Provide the [x, y] coordinate of the cell's center where the given text is located.  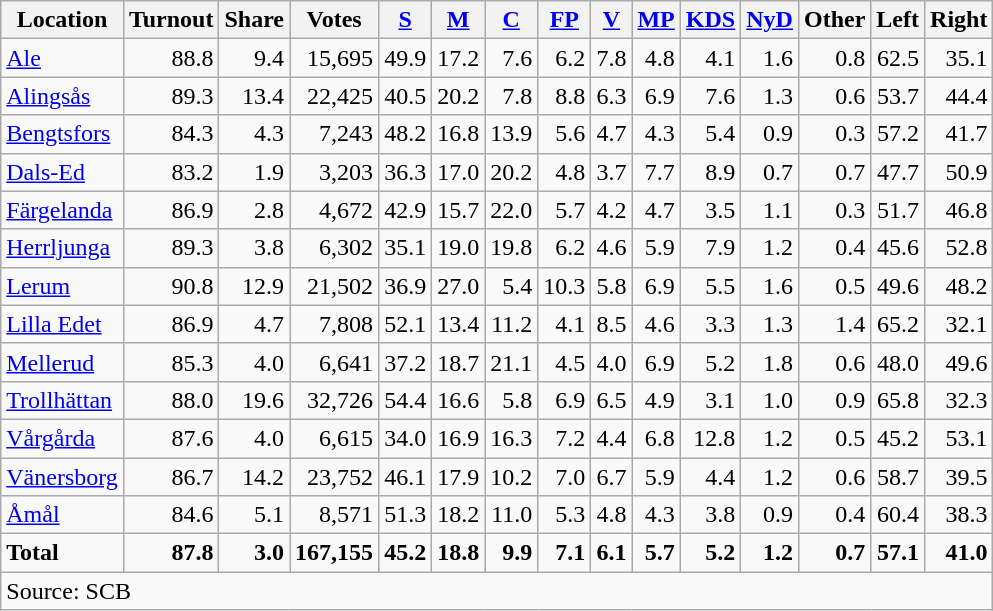
4.2 [612, 210]
Vårgårda [62, 438]
Färgelanda [62, 210]
84.3 [171, 134]
34.0 [406, 438]
6.3 [612, 96]
10.2 [512, 477]
16.3 [512, 438]
15.7 [458, 210]
Herrljunga [62, 248]
86.7 [171, 477]
40.5 [406, 96]
65.2 [898, 324]
3.1 [710, 400]
12.9 [254, 286]
5.6 [564, 134]
V [612, 20]
NyD [770, 20]
54.4 [406, 400]
Vänersborg [62, 477]
39.5 [959, 477]
47.7 [898, 172]
50.9 [959, 172]
49.9 [406, 58]
1.8 [770, 362]
22.0 [512, 210]
18.7 [458, 362]
16.6 [458, 400]
51.3 [406, 515]
21,502 [334, 286]
41.7 [959, 134]
6,641 [334, 362]
87.8 [171, 553]
83.2 [171, 172]
14.2 [254, 477]
KDS [710, 20]
4,672 [334, 210]
4.5 [564, 362]
36.3 [406, 172]
88.0 [171, 400]
36.9 [406, 286]
22,425 [334, 96]
C [512, 20]
1.1 [770, 210]
9.4 [254, 58]
62.5 [898, 58]
0.8 [834, 58]
Alingsås [62, 96]
42.9 [406, 210]
Trollhättan [62, 400]
65.8 [898, 400]
Mellerud [62, 362]
7,808 [334, 324]
16.9 [458, 438]
18.2 [458, 515]
Source: SCB [497, 591]
11.2 [512, 324]
3.3 [710, 324]
6.5 [612, 400]
167,155 [334, 553]
3.7 [612, 172]
32,726 [334, 400]
57.1 [898, 553]
4.9 [656, 400]
6.8 [656, 438]
21.1 [512, 362]
52.8 [959, 248]
41.0 [959, 553]
9.9 [512, 553]
6,302 [334, 248]
Turnout [171, 20]
11.0 [512, 515]
19.6 [254, 400]
5.3 [564, 515]
FP [564, 20]
7,243 [334, 134]
46.1 [406, 477]
17.9 [458, 477]
8.9 [710, 172]
Dals-Ed [62, 172]
53.7 [898, 96]
46.8 [959, 210]
8,571 [334, 515]
45.6 [898, 248]
MP [656, 20]
58.7 [898, 477]
Åmål [62, 515]
8.8 [564, 96]
3.5 [710, 210]
60.4 [898, 515]
Bengtsfors [62, 134]
Votes [334, 20]
Left [898, 20]
7.1 [564, 553]
7.9 [710, 248]
87.6 [171, 438]
38.3 [959, 515]
84.6 [171, 515]
1.0 [770, 400]
Lerum [62, 286]
6,615 [334, 438]
6.1 [612, 553]
23,752 [334, 477]
13.9 [512, 134]
1.4 [834, 324]
8.5 [612, 324]
15,695 [334, 58]
Right [959, 20]
17.0 [458, 172]
6.7 [612, 477]
7.2 [564, 438]
1.9 [254, 172]
19.8 [512, 248]
Ale [62, 58]
5.1 [254, 515]
44.4 [959, 96]
32.3 [959, 400]
5.5 [710, 286]
Total [62, 553]
48.0 [898, 362]
18.8 [458, 553]
Other [834, 20]
7.0 [564, 477]
19.0 [458, 248]
32.1 [959, 324]
3.0 [254, 553]
3,203 [334, 172]
88.8 [171, 58]
2.8 [254, 210]
57.2 [898, 134]
85.3 [171, 362]
Share [254, 20]
M [458, 20]
17.2 [458, 58]
52.1 [406, 324]
51.7 [898, 210]
10.3 [564, 286]
37.2 [406, 362]
90.8 [171, 286]
S [406, 20]
16.8 [458, 134]
12.8 [710, 438]
7.7 [656, 172]
Location [62, 20]
27.0 [458, 286]
53.1 [959, 438]
Lilla Edet [62, 324]
